Return (X, Y) of the center of cell containing provided text 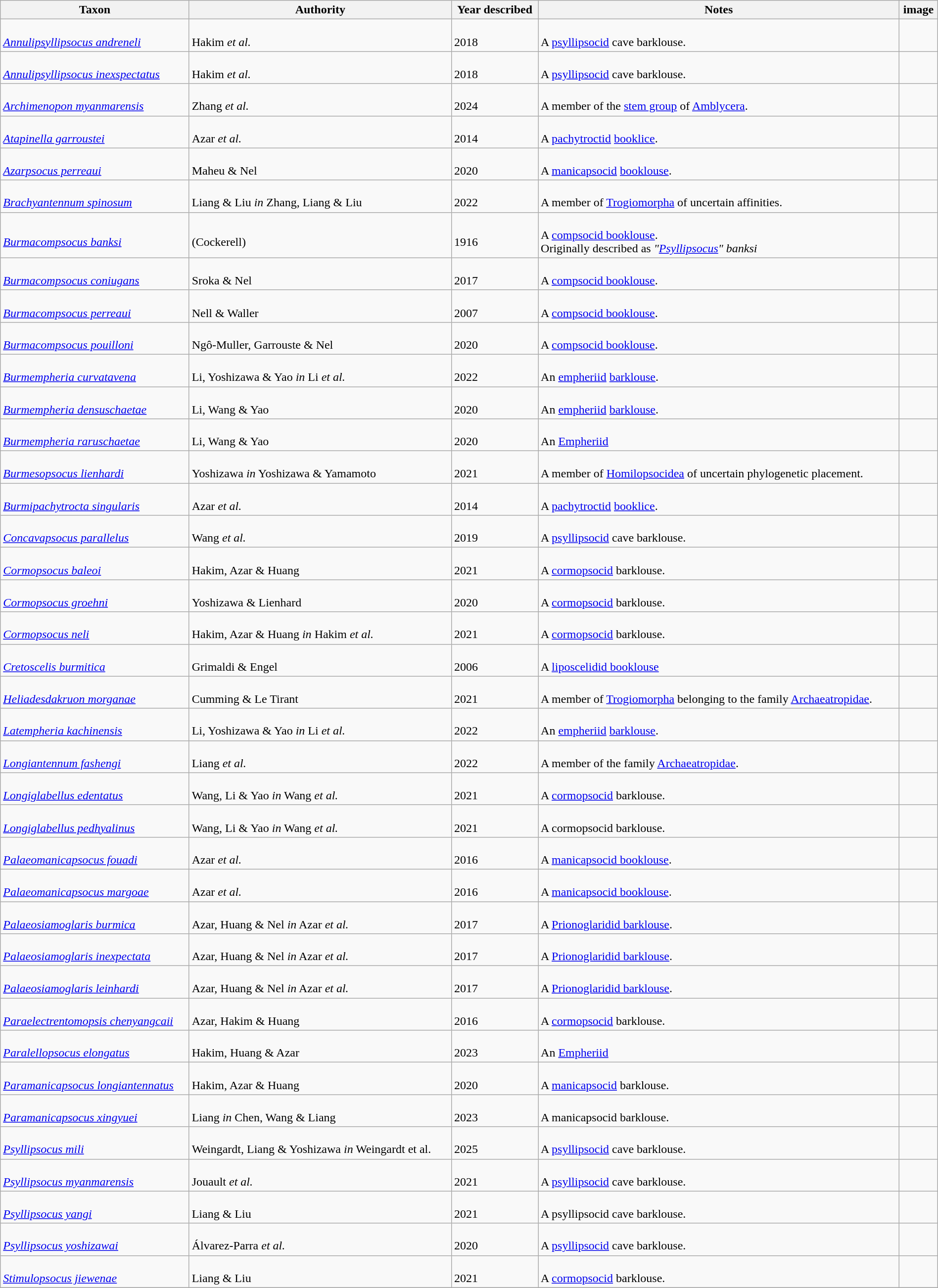
Psyllipsocus yangi (95, 1207)
Hakim, Azar & Huang in Hakim et al. (320, 628)
A member of Trogiomorpha of uncertain affinities. (719, 196)
Burmacompsocus perreaui (95, 306)
Liang et al. (320, 757)
Paraelectrentomopsis chenyangcaii (95, 1014)
2006 (495, 660)
2007 (495, 306)
A member of the family Archaeatropidae. (719, 757)
Cumming & Le Tirant (320, 692)
Liang in Chen, Wang & Liang (320, 1111)
Burmempheria densuschaetae (95, 403)
Azarpsocus perreaui (95, 164)
A member of the stem group of Amblycera. (719, 100)
Maheu & Nel (320, 164)
Azar, Hakim & Huang (320, 1014)
A member of Homilopsocidea of uncertain phylogenetic placement. (719, 467)
A member of Trogiomorpha belonging to the family Archaeatropidae. (719, 692)
Burmacompsocus pouilloni (95, 338)
2019 (495, 531)
Jouault et al. (320, 1175)
Ngô-Muller, Garrouste & Nel (320, 338)
Grimaldi & Engel (320, 660)
Brachyantennum spinosum (95, 196)
Cretoscelis burmitica (95, 660)
Heliadesdakruon morganae (95, 692)
2024 (495, 100)
Psyllipsocus myanmarensis (95, 1175)
Stimulopsocus jiewenae (95, 1271)
Hakim, Huang & Azar (320, 1047)
Palaeomanicapsocus fouadi (95, 853)
Archimenopon myanmarensis (95, 100)
Longiantennum fashengi (95, 757)
Latempheria kachinensis (95, 724)
Annulipsyllipsocus inexspectatus (95, 67)
Liang & Liu in Zhang, Liang & Liu (320, 196)
Burmempheria raruschaetae (95, 435)
Weingardt, Liang & Yoshizawa in Weingardt et al. (320, 1143)
Burmesopsocus lienhardi (95, 467)
Sroka & Nel (320, 274)
Paralellopsocus elongatus (95, 1047)
Burmempheria curvatavena (95, 370)
Burmacompsocus banksi (95, 235)
Yoshizawa in Yoshizawa & Yamamoto (320, 467)
Psyllipsocus mili (95, 1143)
1916 (495, 235)
A compsocid booklouse. Originally described as "Psyllipsocus" banksi (719, 235)
Zhang et al. (320, 100)
Atapinella garroustei (95, 132)
Cormopsocus baleoi (95, 564)
Notes (719, 10)
2025 (495, 1143)
Yoshizawa & Lienhard (320, 596)
Palaeosiamoglaris burmica (95, 917)
Palaeomanicapsocus margoae (95, 885)
Taxon (95, 10)
image (919, 10)
Longiglabellus pedhyalinus (95, 821)
Burmipachytrocta singularis (95, 500)
Nell & Waller (320, 306)
Álvarez-Parra et al. (320, 1240)
Cormopsocus neli (95, 628)
Paramanicapsocus longiantennatus (95, 1078)
Paramanicapsocus xingyuei (95, 1111)
Annulipsyllipsocus andreneli (95, 36)
(Cockerell) (320, 235)
Concavapsocus parallelus (95, 531)
Wang et al. (320, 531)
Year described (495, 10)
A liposcelidid booklouse (719, 660)
Longiglabellus edentatus (95, 788)
Palaeosiamoglaris inexpectata (95, 950)
Cormopsocus groehni (95, 596)
Authority (320, 10)
Psyllipsocus yoshizawai (95, 1240)
Burmacompsocus coniugans (95, 274)
Palaeosiamoglaris leinhardi (95, 982)
